Scan for the cell matching the given text and deliver its (x, y) coordinate at center. 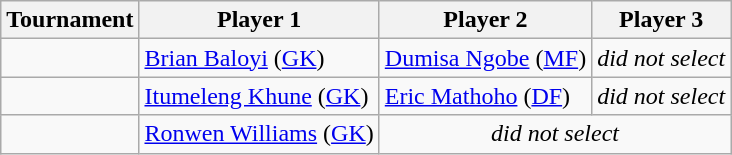
Brian Baloyi (GK) (259, 58)
Player 3 (662, 20)
Eric Mathoho (DF) (485, 96)
Player 2 (485, 20)
Itumeleng Khune (GK) (259, 96)
Player 1 (259, 20)
Tournament (70, 20)
Dumisa Ngobe (MF) (485, 58)
Ronwen Williams (GK) (259, 134)
